Output the (X, Y) coordinate of the center of the cell containing the given text.  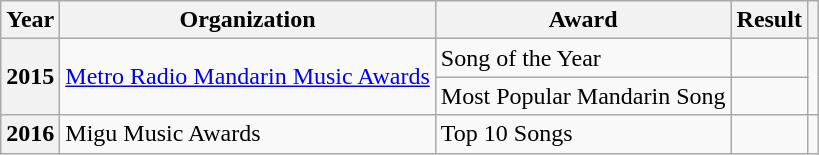
Most Popular Mandarin Song (583, 96)
Song of the Year (583, 58)
Award (583, 20)
Result (769, 20)
Metro Radio Mandarin Music Awards (248, 77)
Top 10 Songs (583, 134)
Year (30, 20)
2015 (30, 77)
Organization (248, 20)
Migu Music Awards (248, 134)
2016 (30, 134)
